Determine the [X, Y] coordinate at the center of the cell enclosing the given text.  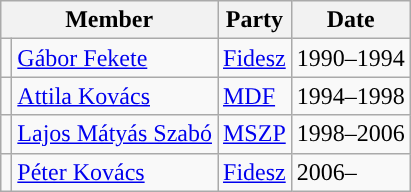
Péter Kovács [115, 172]
MDF [255, 96]
1998–2006 [350, 134]
2006– [350, 172]
Party [255, 20]
Gábor Fekete [115, 58]
Lajos Mátyás Szabó [115, 134]
Attila Kovács [115, 96]
Member [110, 20]
1990–1994 [350, 58]
Date [350, 20]
1994–1998 [350, 96]
MSZP [255, 134]
